Capture the cell that displays the provided text and extract its (x, y) central coordinate. 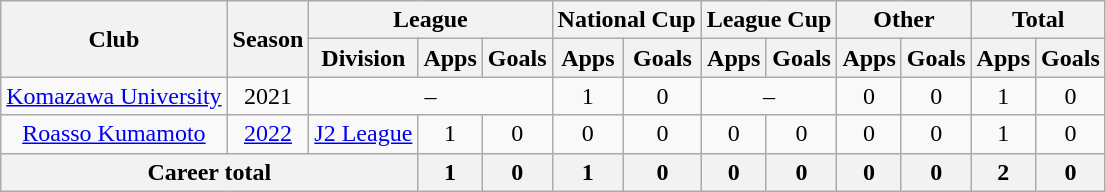
Club (114, 39)
Other (904, 20)
2022 (268, 134)
2021 (268, 96)
Division (364, 58)
League Cup (769, 20)
J2 League (364, 134)
League (430, 20)
National Cup (626, 20)
2 (1003, 172)
Season (268, 39)
Roasso Kumamoto (114, 134)
Komazawa University (114, 96)
Career total (210, 172)
Total (1038, 20)
